Extract the (x, y) coordinate from the center of the cell holding the provided text.  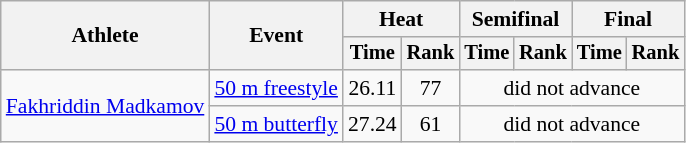
50 m butterfly (276, 124)
27.24 (372, 124)
Event (276, 36)
61 (431, 124)
Athlete (106, 36)
Fakhriddin Madkamov (106, 106)
Semifinal (515, 19)
50 m freestyle (276, 88)
77 (431, 88)
Heat (401, 19)
26.11 (372, 88)
Final (628, 19)
